For the text-containing cell, return its midpoint in (X, Y) coordinate format. 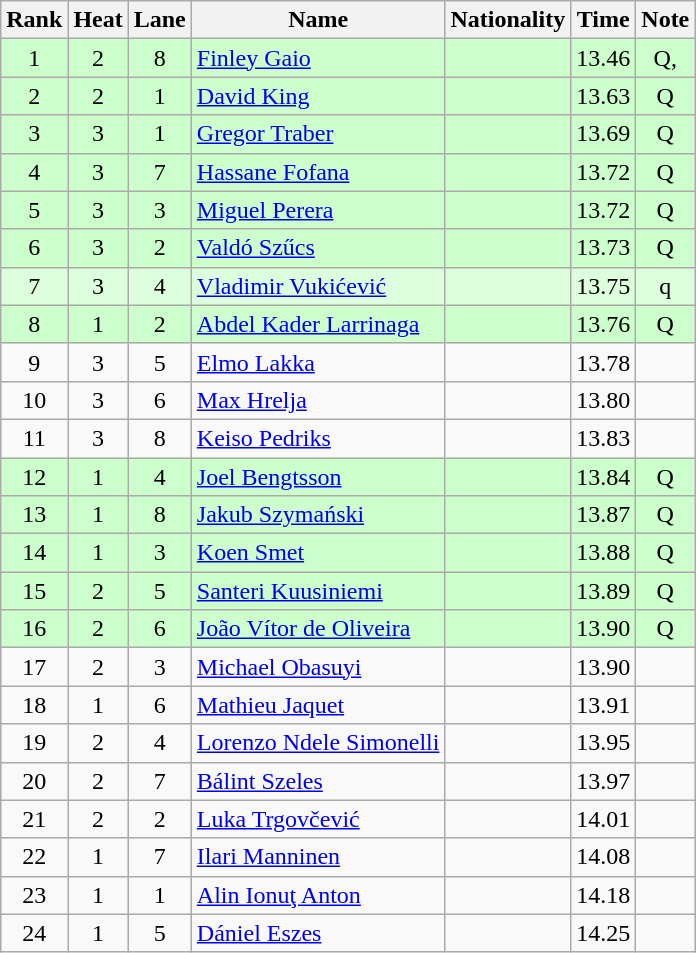
Note (666, 20)
13.75 (604, 286)
13.63 (604, 96)
13.76 (604, 324)
13.88 (604, 553)
13.87 (604, 515)
Koen Smet (318, 553)
Rank (34, 20)
13 (34, 515)
Name (318, 20)
q (666, 286)
13.91 (604, 705)
13.69 (604, 134)
Max Hrelja (318, 400)
19 (34, 743)
18 (34, 705)
Keiso Pedriks (318, 438)
David King (318, 96)
23 (34, 895)
Q, (666, 58)
Michael Obasuyi (318, 667)
10 (34, 400)
Miguel Perera (318, 210)
14.25 (604, 933)
13.95 (604, 743)
Elmo Lakka (318, 362)
Bálint Szeles (318, 781)
Mathieu Jaquet (318, 705)
14 (34, 553)
24 (34, 933)
13.73 (604, 248)
14.08 (604, 857)
12 (34, 477)
9 (34, 362)
13.78 (604, 362)
20 (34, 781)
Dániel Eszes (318, 933)
22 (34, 857)
Valdó Szűcs (318, 248)
João Vítor de Oliveira (318, 629)
Nationality (508, 20)
Hassane Fofana (318, 172)
13.80 (604, 400)
17 (34, 667)
13.83 (604, 438)
Joel Bengtsson (318, 477)
Ilari Manninen (318, 857)
15 (34, 591)
Time (604, 20)
14.18 (604, 895)
Luka Trgovčević (318, 819)
14.01 (604, 819)
Santeri Kuusiniemi (318, 591)
16 (34, 629)
Finley Gaio (318, 58)
13.46 (604, 58)
Vladimir Vukićević (318, 286)
11 (34, 438)
13.84 (604, 477)
Lane (160, 20)
Gregor Traber (318, 134)
Abdel Kader Larrinaga (318, 324)
13.89 (604, 591)
Lorenzo Ndele Simonelli (318, 743)
Heat (98, 20)
21 (34, 819)
13.97 (604, 781)
Alin Ionuţ Anton (318, 895)
Jakub Szymański (318, 515)
